Output the (X, Y) coordinate of the center of the cell containing the given text.  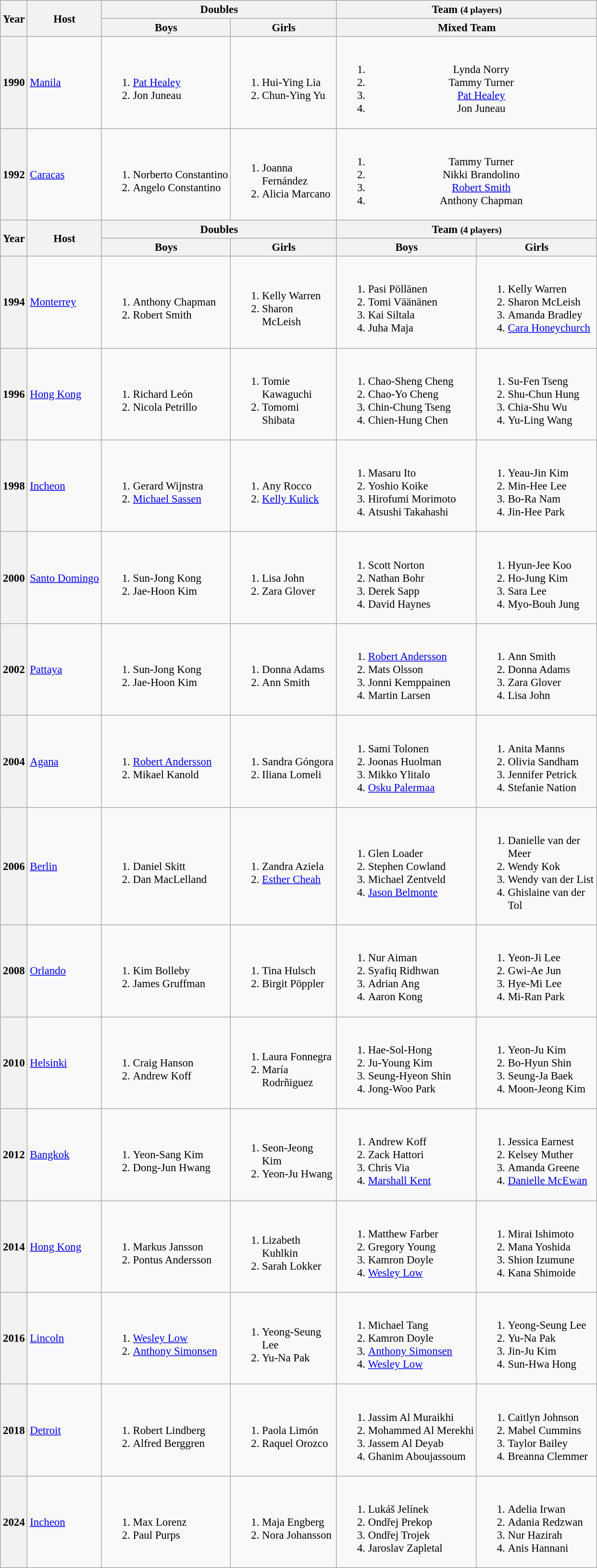
Jassim Al MuraikhiMohammed Al MerekhiJassem Al DeyabGhanim Aboujassoum (407, 1431)
Donna AdamsAnn Smith (284, 670)
Berlin (64, 867)
Lisa JohnZara Glover (284, 577)
1990 (14, 83)
Caracas (64, 174)
Anita MannsOlivia SandhamJennifer PetrickStefanie Nation (536, 761)
Anthony ChapmanRobert Smith (166, 303)
Robert AnderssonMikael Kanold (166, 761)
Chao-Sheng ChengChao-Yo ChengChin-Chung TsengChien-Hung Chen (407, 394)
Daniel SkittDan MacLelland (166, 867)
Zandra AzielaEsther Cheah (284, 867)
Markus JanssonPontus Andersson (166, 1246)
Helsinki (64, 1063)
Santo Domingo (64, 577)
Maja EngbergNora Johansson (284, 1522)
1992 (14, 174)
Masaru ItoYoshio KoikeHirofumi MorimotoAtsushi Takahashi (407, 486)
2010 (14, 1063)
2004 (14, 761)
2002 (14, 670)
1996 (14, 394)
Agana (64, 761)
Tina HulschBirgit Pöppler (284, 971)
Adelia IrwanAdania RedzwanNur HazirahAnis Hannani (536, 1522)
Yeong-Seung LeeYu-Na PakJin-Ju KimSun-Hwa Hong (536, 1338)
1998 (14, 486)
2012 (14, 1155)
Ann SmithDonna AdamsZara GloverLisa John (536, 670)
Craig HansonAndrew Koff (166, 1063)
Bangkok (64, 1155)
Kelly WarrenSharon McLeishAmanda BradleyCara Honeychurch (536, 303)
Tammy TurnerNikki BrandolinoRobert SmithAnthony Chapman (466, 174)
1994 (14, 303)
Tomie KawaguchiTomomi Shibata (284, 394)
Manila (64, 83)
Matthew FarberGregory YoungKamron DoyleWesley Low (407, 1246)
Hae-Sol-HongJu-Young KimSeung-Hyeon ShinJong-Woo Park (407, 1063)
Gerard WijnstraMichael Sassen (166, 486)
Wesley LowAnthony Simonsen (166, 1338)
Pat HealeyJon Juneau (166, 83)
Glen LoaderStephen CowlandMichael ZentveldJason Belmonte (407, 867)
Lynda NorryTammy TurnerPat HealeyJon Juneau (466, 83)
Any RoccoKelly Kulick (284, 486)
Laura FonnegraMaría Rodrñiguez (284, 1063)
Max LorenzPaul Purps (166, 1522)
2008 (14, 971)
Kim BollebyJames Gruffman (166, 971)
Orlando (64, 971)
2000 (14, 577)
Yeau-Jin KimMin-Hee LeeBo-Ra NamJin-Hee Park (536, 486)
Jessica EarnestKelsey MutherAmanda GreeneDanielle McEwan (536, 1155)
Yeong-Seung LeeYu-Na Pak (284, 1338)
Pasi PöllänenTomi VäänänenKai SiltalaJuha Maja (407, 303)
2024 (14, 1522)
Su-Fen TsengShu-Chun HungChia-Shu WuYu-Ling Wang (536, 394)
Lincoln (64, 1338)
Michael TangKamron DoyleAnthony SimonsenWesley Low (407, 1338)
Hui-Ying LiaChun-Ying Yu (284, 83)
Richard LeónNicola Petrillo (166, 394)
Joanna FernándezAlicia Marcano (284, 174)
2016 (14, 1338)
Lizabeth KuhlkinSarah Lokker (284, 1246)
2006 (14, 867)
Scott NortonNathan BohrDerek SappDavid Haynes (407, 577)
Danielle van der MeerWendy KokWendy van der ListGhislaine van der Tol (536, 867)
Caitlyn JohnsonMabel CumminsTaylor BaileyBreanna Clemmer (536, 1431)
Norberto ConstantinoAngelo Constantino (166, 174)
Yeon-Ju KimBo-Hyun ShinSeung-Ja BaekMoon-Jeong Kim (536, 1063)
Paola LimónRaquel Orozco (284, 1431)
Mixed Team (466, 28)
Sandra GóngoraIliana Lomeli (284, 761)
Andrew KoffZack HattoriChris ViaMarshall Kent (407, 1155)
Sami TolonenJoonas HuolmanMikko YlitaloOsku Palermaa (407, 761)
Robert AnderssonMats OlssonJonni KemppainenMartin Larsen (407, 670)
Pattaya (64, 670)
Nur AimanSyafiq RidhwanAdrian AngAaron Kong (407, 971)
Monterrey (64, 303)
2014 (14, 1246)
Hyun-Jee KooHo-Jung KimSara LeeMyo-Bouh Jung (536, 577)
Detroit (64, 1431)
Robert LindbergAlfred Berggren (166, 1431)
Kelly WarrenSharon McLeish (284, 303)
Seon-Jeong KimYeon-Ju Hwang (284, 1155)
2018 (14, 1431)
Lukáš JelínekOndřej PrekopOndřej TrojekJaroslav Zapletal (407, 1522)
Yeon-Sang KimDong-Jun Hwang (166, 1155)
Yeon-Ji LeeGwi-Ae JunHye-Mi LeeMi-Ran Park (536, 971)
Mirai IshimotoMana YoshidaShion IzumuneKana Shimoide (536, 1246)
